Find where the given text appears and provide that cell's center as [X, Y] coordinate. 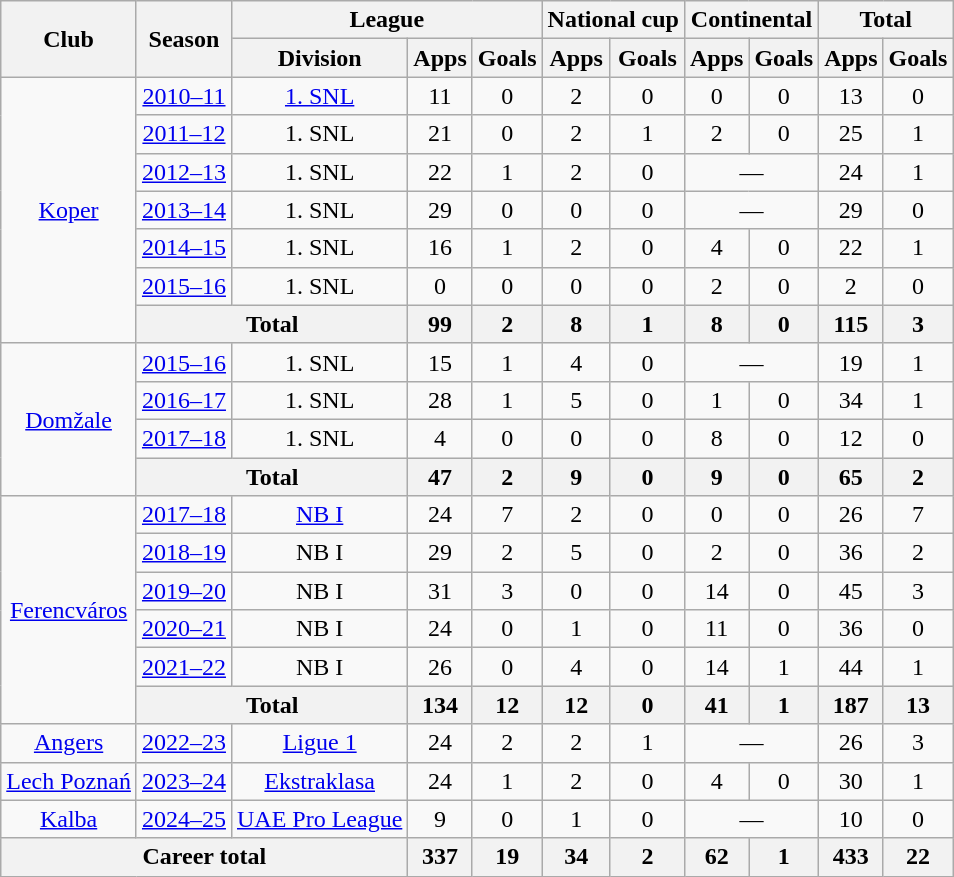
Koper [69, 210]
99 [440, 324]
Season [184, 39]
21 [440, 134]
337 [440, 857]
15 [440, 362]
134 [440, 705]
65 [851, 477]
30 [851, 781]
Ligue 1 [319, 743]
2011–12 [184, 134]
Lech Poznań [69, 781]
Club [69, 39]
2019–20 [184, 591]
Continental [751, 20]
31 [440, 591]
62 [716, 857]
2013–14 [184, 210]
47 [440, 477]
Career total [204, 857]
25 [851, 134]
2024–25 [184, 819]
45 [851, 591]
2020–21 [184, 629]
Ferencváros [69, 610]
16 [440, 248]
Domžale [69, 419]
League [386, 20]
Angers [69, 743]
2023–24 [184, 781]
115 [851, 324]
2022–23 [184, 743]
2018–19 [184, 553]
28 [440, 400]
10 [851, 819]
2012–13 [184, 172]
UAE Pro League [319, 819]
2010–11 [184, 96]
Kalba [69, 819]
433 [851, 857]
2016–17 [184, 400]
2021–22 [184, 667]
National cup [613, 20]
Division [319, 58]
41 [716, 705]
Ekstraklasa [319, 781]
187 [851, 705]
2014–15 [184, 248]
44 [851, 667]
